Detect which cell encompasses the target text, then output its (X, Y) center coordinate. 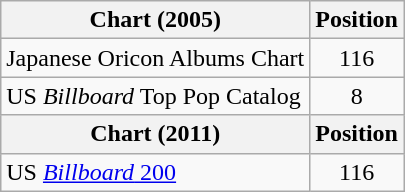
Chart (2005) (156, 20)
US Billboard 200 (156, 172)
Japanese Oricon Albums Chart (156, 58)
8 (357, 96)
Chart (2011) (156, 134)
US Billboard Top Pop Catalog (156, 96)
